Return the [X, Y] coordinate for the center point of the cell that contains the specified text.  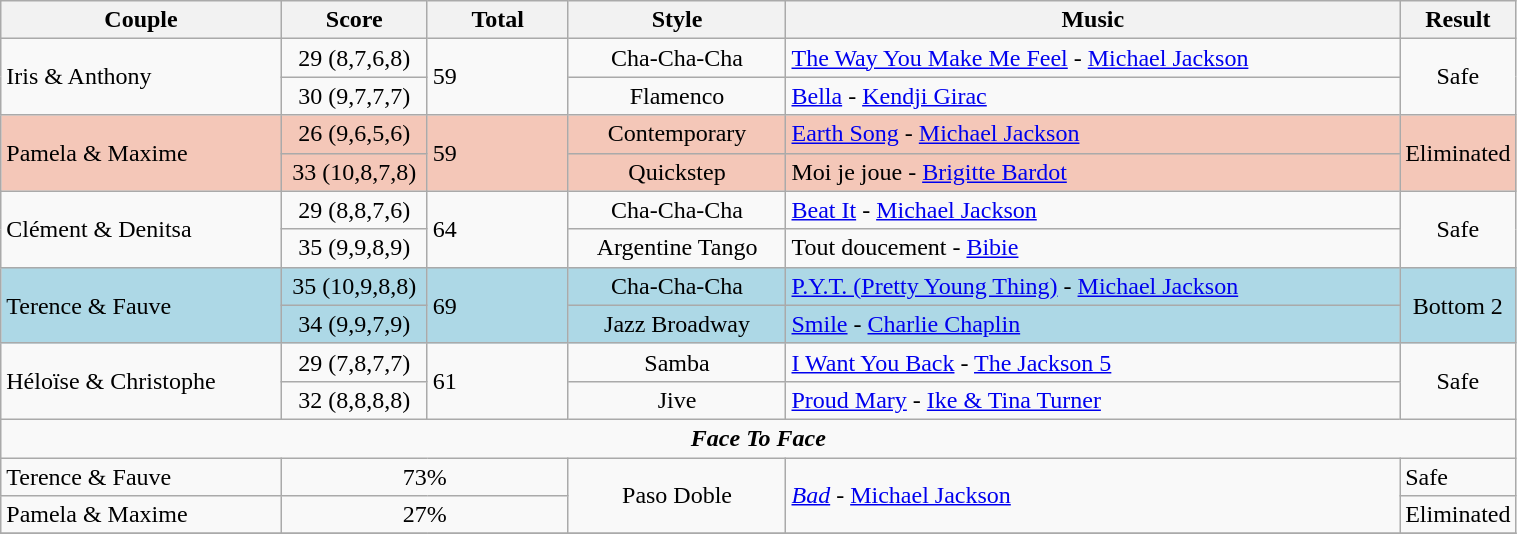
32 (8,8,8,8) [354, 400]
The Way You Make Me Feel - Michael Jackson [1093, 58]
33 (10,8,7,8) [354, 172]
35 (10,9,8,8) [354, 286]
29 (7,8,7,7) [354, 362]
Bad - Michael Jackson [1093, 496]
Moi je joue - Brigitte Bardot [1093, 172]
Argentine Tango [677, 248]
61 [498, 381]
Clément & Denitsa [142, 229]
Contemporary [677, 134]
Proud Mary - Ike & Tina Turner [1093, 400]
Style [677, 20]
73% [424, 477]
Paso Doble [677, 496]
Samba [677, 362]
Iris & Anthony [142, 77]
Couple [142, 20]
27% [424, 515]
Score [354, 20]
Flamenco [677, 96]
Jive [677, 400]
30 (9,7,7,7) [354, 96]
P.Y.T. (Pretty Young Thing) - Michael Jackson [1093, 286]
Smile - Charlie Chaplin [1093, 324]
64 [498, 229]
Beat It - Michael Jackson [1093, 210]
Music [1093, 20]
Jazz Broadway [677, 324]
Face To Face [758, 438]
26 (9,6,5,6) [354, 134]
Tout doucement - Bibie [1093, 248]
Héloïse & Christophe [142, 381]
34 (9,9,7,9) [354, 324]
29 (8,7,6,8) [354, 58]
35 (9,9,8,9) [354, 248]
Bottom 2 [1458, 305]
29 (8,8,7,6) [354, 210]
Result [1458, 20]
Bella - Kendji Girac [1093, 96]
I Want You Back - The Jackson 5 [1093, 362]
Earth Song - Michael Jackson [1093, 134]
Total [498, 20]
Quickstep [677, 172]
69 [498, 305]
